Pinpoint the cell where the given text exists, returning its (X, Y) midpoint coordinate. 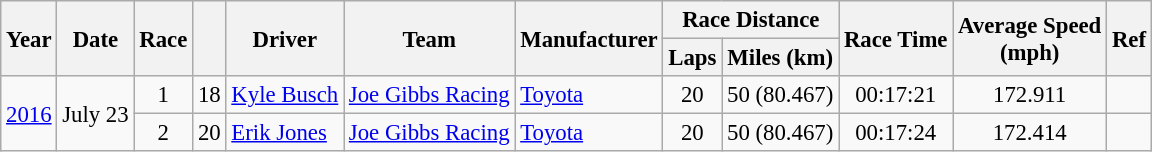
Laps (692, 58)
2016 (29, 114)
Year (29, 38)
Kyle Busch (285, 95)
00:17:24 (896, 133)
July 23 (96, 114)
Miles (km) (780, 58)
18 (210, 95)
Ref (1130, 38)
172.414 (1030, 133)
Erik Jones (285, 133)
Driver (285, 38)
Race (164, 38)
1 (164, 95)
Manufacturer (589, 38)
Race Distance (751, 20)
00:17:21 (896, 95)
Team (430, 38)
Race Time (896, 38)
172.911 (1030, 95)
Date (96, 38)
2 (164, 133)
Average Speed(mph) (1030, 38)
